Return [x, y] of the center of cell containing provided text 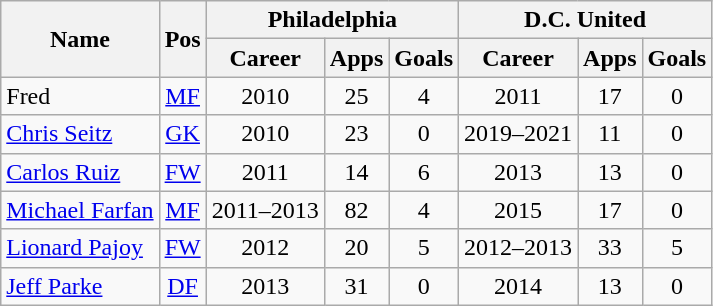
11 [610, 134]
Lionard Pajoy [80, 248]
14 [356, 172]
2019–2021 [518, 134]
2015 [518, 210]
2012 [265, 248]
33 [610, 248]
2014 [518, 286]
23 [356, 134]
2012–2013 [518, 248]
Name [80, 39]
25 [356, 96]
20 [356, 248]
Jeff Parke [80, 286]
31 [356, 286]
Carlos Ruiz [80, 172]
6 [424, 172]
Philadelphia [332, 20]
DF [182, 286]
2011–2013 [265, 210]
Michael Farfan [80, 210]
Chris Seitz [80, 134]
D.C. United [586, 20]
GK [182, 134]
82 [356, 210]
Pos [182, 39]
Fred [80, 96]
